From the cell containing the given text, extract its center point as (x, y) coordinate. 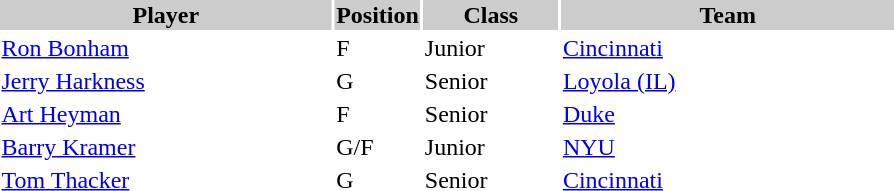
Jerry Harkness (166, 81)
G/F (378, 147)
Loyola (IL) (728, 81)
Art Heyman (166, 114)
Barry Kramer (166, 147)
Duke (728, 114)
NYU (728, 147)
Cincinnati (728, 48)
Player (166, 15)
Position (378, 15)
Class (490, 15)
Ron Bonham (166, 48)
G (378, 81)
Team (728, 15)
